Determine the [X, Y] coordinate at the center of the cell enclosing the given text.  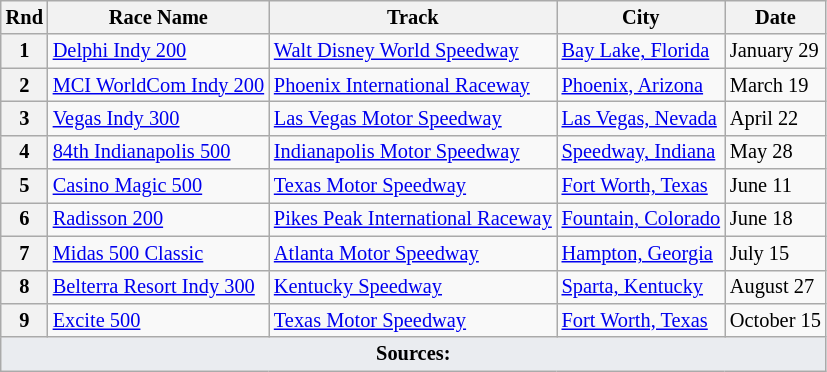
June 18 [776, 219]
Pikes Peak International Raceway [413, 219]
January 29 [776, 51]
6 [24, 219]
Vegas Indy 300 [158, 118]
Track [413, 17]
Bay Lake, Florida [641, 51]
August 27 [776, 287]
Atlanta Motor Speedway [413, 253]
Las Vegas Motor Speedway [413, 118]
MCI WorldCom Indy 200 [158, 85]
4 [24, 152]
Speedway, Indiana [641, 152]
Phoenix International Raceway [413, 85]
2 [24, 85]
9 [24, 320]
8 [24, 287]
Rnd [24, 17]
Sources: [414, 354]
Midas 500 Classic [158, 253]
Radisson 200 [158, 219]
Delphi Indy 200 [158, 51]
7 [24, 253]
City [641, 17]
Sparta, Kentucky [641, 287]
March 19 [776, 85]
Fountain, Colorado [641, 219]
84th Indianapolis 500 [158, 152]
Las Vegas, Nevada [641, 118]
Phoenix, Arizona [641, 85]
April 22 [776, 118]
Casino Magic 500 [158, 186]
Walt Disney World Speedway [413, 51]
Excite 500 [158, 320]
5 [24, 186]
July 15 [776, 253]
May 28 [776, 152]
October 15 [776, 320]
June 11 [776, 186]
3 [24, 118]
Indianapolis Motor Speedway [413, 152]
Date [776, 17]
Hampton, Georgia [641, 253]
1 [24, 51]
Belterra Resort Indy 300 [158, 287]
Kentucky Speedway [413, 287]
Race Name [158, 17]
